Find where the given text appears and provide that cell's center as (x, y) coordinate. 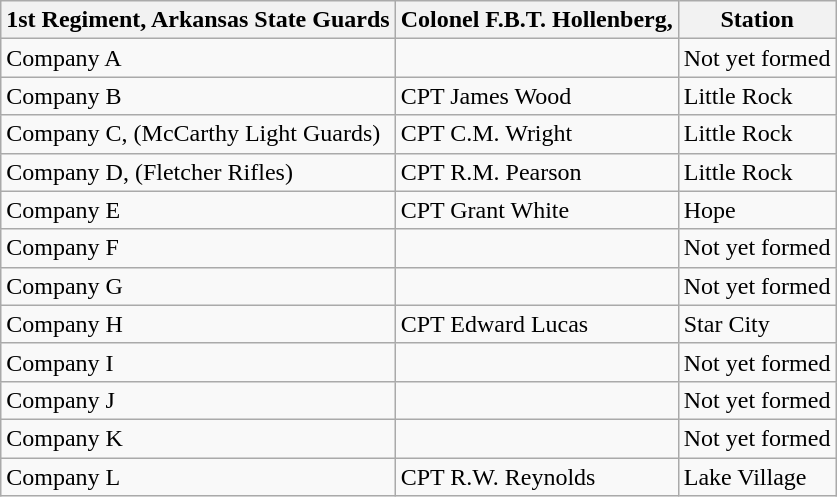
Company D, (Fletcher Rifles) (198, 172)
CPT R.W. Reynolds (536, 477)
Company H (198, 324)
Company F (198, 248)
Company I (198, 362)
Company G (198, 286)
Lake Village (757, 477)
Colonel F.B.T. Hollenberg, (536, 20)
CPT James Wood (536, 96)
Station (757, 20)
Company J (198, 400)
CPT C.M. Wright (536, 134)
CPT R.M. Pearson (536, 172)
1st Regiment, Arkansas State Guards (198, 20)
Company C, (McCarthy Light Guards) (198, 134)
CPT Grant White (536, 210)
Star City (757, 324)
Company L (198, 477)
Company B (198, 96)
Company K (198, 438)
Company E (198, 210)
CPT Edward Lucas (536, 324)
Hope (757, 210)
Company A (198, 58)
